Extract the [X, Y] coordinate from the center of the cell holding the provided text.  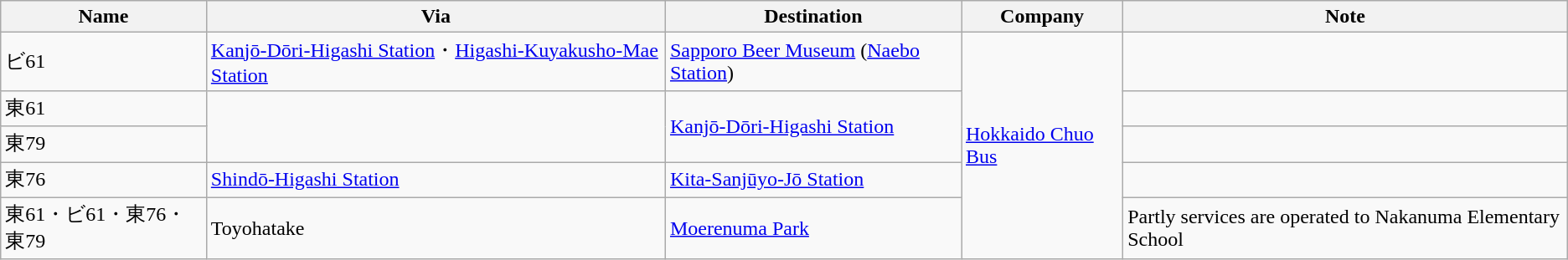
東61 [104, 109]
Moerenuma Park [812, 228]
Sapporo Beer Museum (Naebo Station) [812, 62]
Toyohatake [436, 228]
Kita-Sanjūyo-Jō Station [812, 181]
Shindō-Higashi Station [436, 181]
東79 [104, 144]
Name [104, 17]
Company [1042, 17]
Note [1345, 17]
東76 [104, 181]
Hokkaido Chuo Bus [1042, 145]
ビ61 [104, 62]
東61・ビ61・東76・東79 [104, 228]
Kanjō-Dōri-Higashi Station・Higashi-Kuyakusho-Mae Station [436, 62]
Kanjō-Dōri-Higashi Station [812, 125]
Partly services are operated to Nakanuma Elementary School [1345, 228]
Destination [812, 17]
Via [436, 17]
